Find where the given text appears and provide that cell's center as [X, Y] coordinate. 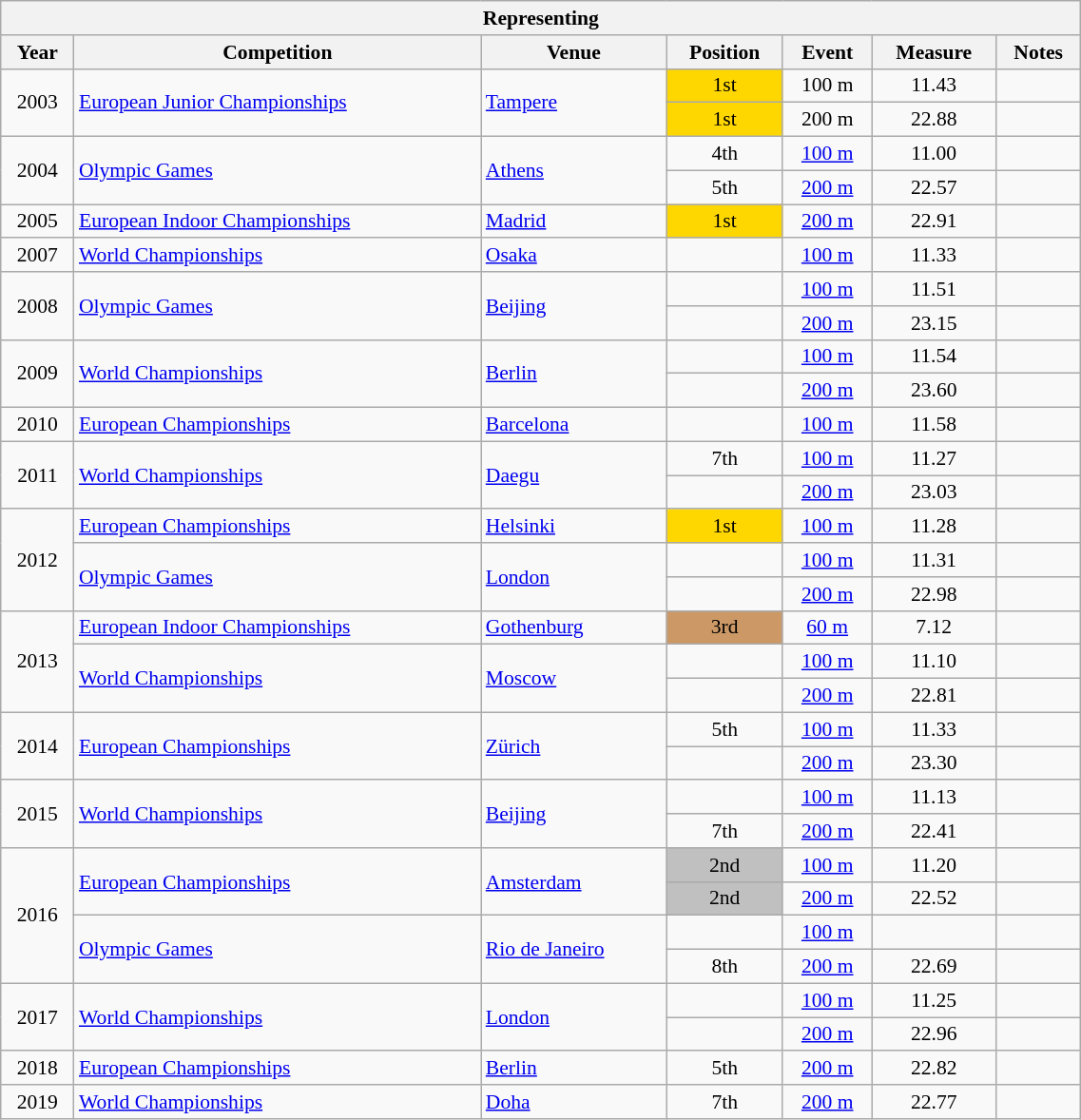
2016 [38, 916]
2009 [38, 373]
2019 [38, 1102]
Doha [574, 1102]
2014 [38, 745]
Year [38, 52]
Gothenburg [574, 628]
11.54 [934, 357]
11.31 [934, 560]
60 m [827, 628]
11.20 [934, 865]
22.96 [934, 1034]
22.41 [934, 831]
2003 [38, 103]
European Junior Championships [278, 103]
22.88 [934, 120]
2005 [38, 222]
2008 [38, 306]
22.69 [934, 967]
Position [724, 52]
Event [827, 52]
Amsterdam [574, 882]
Tampere [574, 103]
2013 [38, 662]
Moscow [574, 679]
11.25 [934, 1000]
Competition [278, 52]
11.58 [934, 425]
23.15 [934, 323]
2007 [38, 256]
22.98 [934, 594]
Osaka [574, 256]
22.57 [934, 187]
4th [724, 154]
2018 [38, 1069]
11.28 [934, 527]
Madrid [574, 222]
22.77 [934, 1102]
2015 [38, 814]
22.52 [934, 898]
Measure [934, 52]
11.00 [934, 154]
2011 [38, 475]
Helsinki [574, 527]
Zürich [574, 745]
11.13 [934, 798]
2004 [38, 171]
11.27 [934, 458]
22.82 [934, 1069]
Notes [1038, 52]
8th [724, 967]
Representing [541, 18]
Venue [574, 52]
2012 [38, 561]
2010 [38, 425]
11.51 [934, 289]
23.30 [934, 763]
7.12 [934, 628]
22.91 [934, 222]
Athens [574, 171]
Barcelona [574, 425]
Daegu [574, 475]
11.43 [934, 86]
3rd [724, 628]
23.03 [934, 492]
22.81 [934, 696]
11.10 [934, 662]
23.60 [934, 391]
Rio de Janeiro [574, 949]
2017 [38, 1017]
